Extract the (x, y) coordinate from the center of the cell holding the provided text.  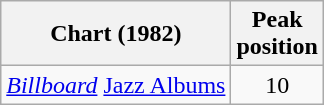
10 (277, 85)
Billboard Jazz Albums (116, 85)
Chart (1982) (116, 34)
Peakposition (277, 34)
